Determine the (X, Y) coordinate at the center of the cell enclosing the given text.  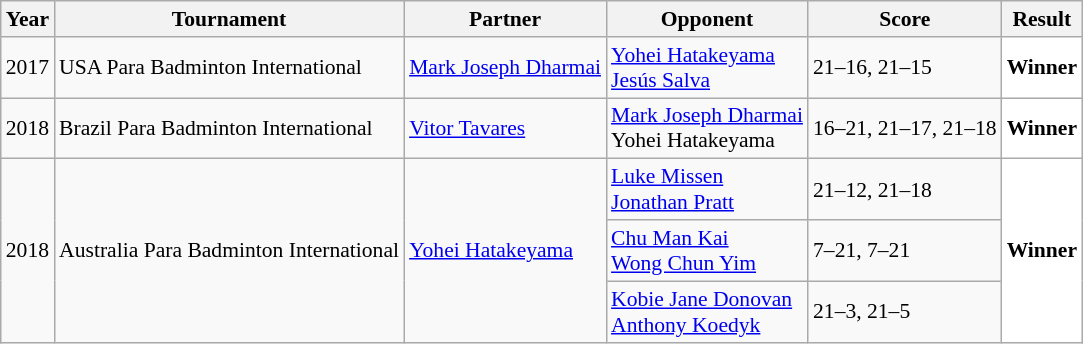
Brazil Para Badminton International (229, 128)
Luke Missen Jonathan Pratt (707, 190)
Tournament (229, 19)
21–3, 21–5 (905, 312)
7–21, 7–21 (905, 250)
Mark Joseph Dharmai (505, 68)
Year (28, 19)
2017 (28, 68)
Vitor Tavares (505, 128)
Australia Para Badminton International (229, 250)
Chu Man Kai Wong Chun Yim (707, 250)
Yohei Hatakeyama Jesús Salva (707, 68)
16–21, 21–17, 21–18 (905, 128)
21–12, 21–18 (905, 190)
Opponent (707, 19)
Score (905, 19)
21–16, 21–15 (905, 68)
Kobie Jane Donovan Anthony Koedyk (707, 312)
Yohei Hatakeyama (505, 250)
USA Para Badminton International (229, 68)
Result (1042, 19)
Mark Joseph Dharmai Yohei Hatakeyama (707, 128)
Partner (505, 19)
